Return [X, Y] of the center of cell containing provided text 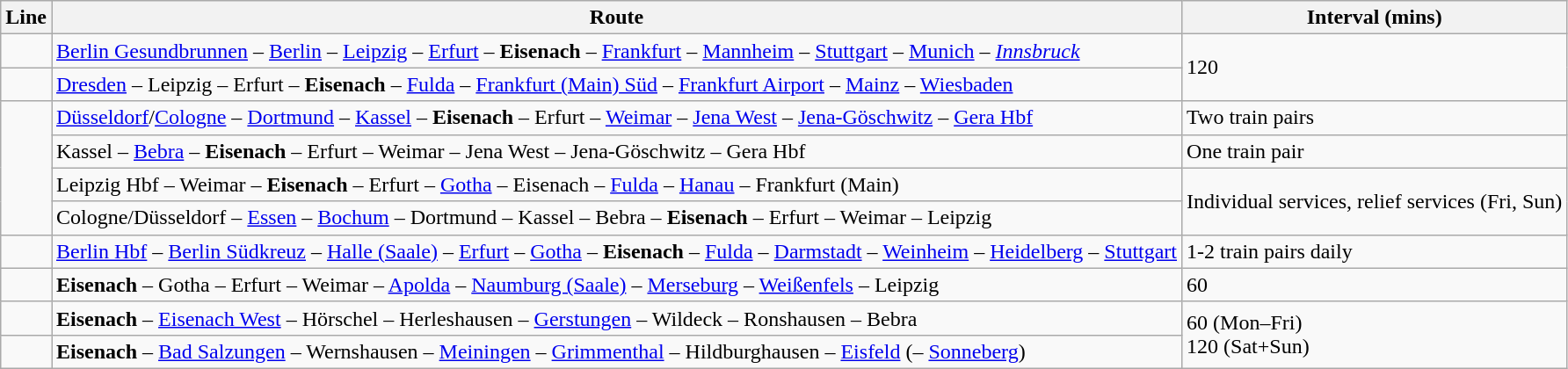
Route [616, 18]
Two train pairs [1375, 118]
Cologne/Düsseldorf – Essen – Bochum – Dortmund – Kassel – Bebra – Eisenach – Erfurt – Weimar – Leipzig [616, 218]
60 [1375, 285]
Interval (mins) [1375, 18]
Berlin Hbf – Berlin Südkreuz – Halle (Saale) – Erfurt – Gotha – Eisenach – Fulda – Darmstadt – Weinheim – Heidelberg – Stuttgart [616, 251]
1-2 train pairs daily [1375, 251]
Düsseldorf/Cologne – Dortmund – Kassel – Eisenach – Erfurt – Weimar – Jena West – Jena-Göschwitz – Gera Hbf [616, 118]
Dresden – Leipzig – Erfurt – Eisenach – Fulda – Frankfurt (Main) Süd – Frankfurt Airport – Mainz – Wiesbaden [616, 84]
Eisenach – Gotha – Erfurt – Weimar – Apolda – Naumburg (Saale) – Merseburg – Weißenfels – Leipzig [616, 285]
Berlin Gesundbrunnen – Berlin – Leipzig – Erfurt – Eisenach – Frankfurt – Mannheim – Stuttgart – Munich – Innsbruck [616, 51]
120 [1375, 68]
Individual services, relief services (Fri, Sun) [1375, 201]
60 (Mon–Fri)120 (Sat+Sun) [1375, 335]
Eisenach – Eisenach West – Hörschel – Herleshausen – Gerstungen – Wildeck – Ronshausen – Bebra [616, 318]
Line [26, 18]
One train pair [1375, 151]
Eisenach – Bad Salzungen – Wernshausen – Meiningen – Grimmenthal – Hildburghausen – Eisfeld (– Sonneberg) [616, 351]
Kassel – Bebra – Eisenach – Erfurt – Weimar – Jena West – Jena-Göschwitz – Gera Hbf [616, 151]
Leipzig Hbf – Weimar – Eisenach – Erfurt – Gotha – Eisenach – Fulda – Hanau – Frankfurt (Main) [616, 184]
